Scan for the cell matching the given text and deliver its [X, Y] coordinate at center. 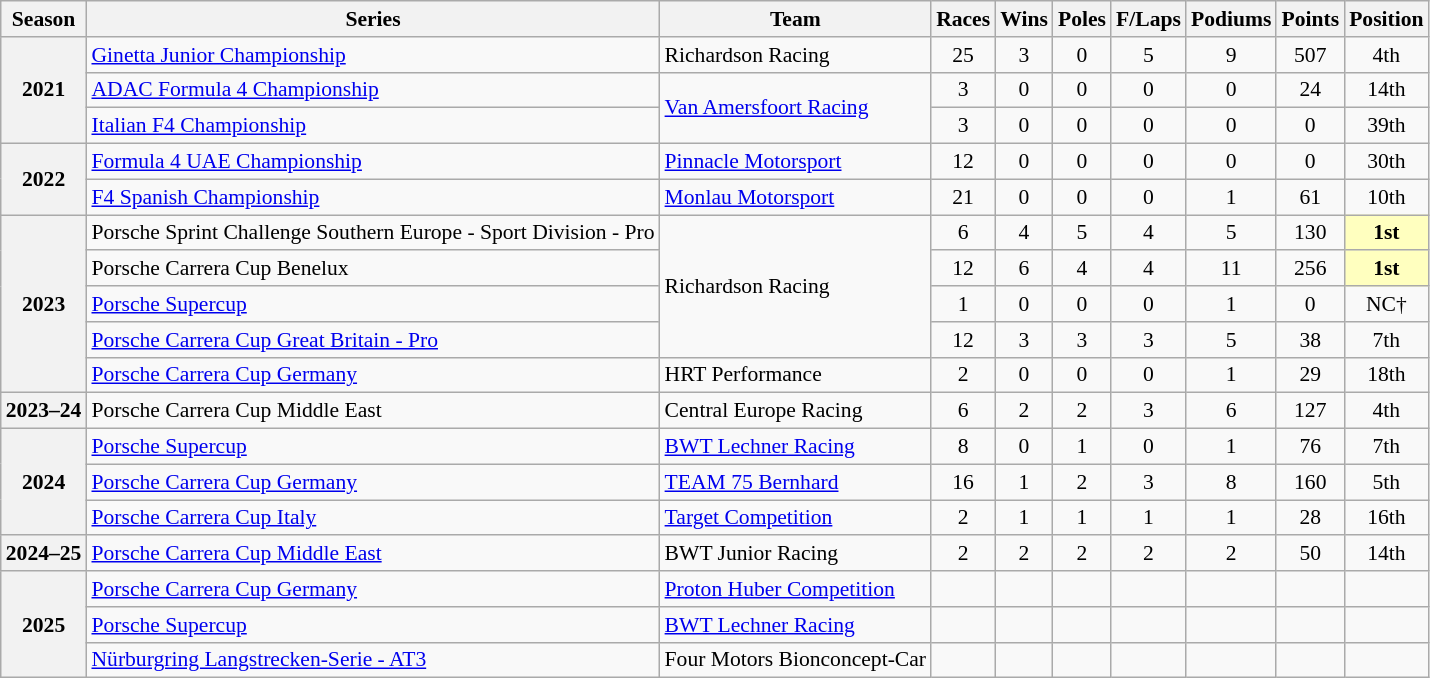
127 [1310, 411]
Monlau Motorsport [796, 197]
Nürburgring Langstrecken-Serie - AT3 [372, 660]
Porsche Carrera Cup Great Britain - Pro [372, 340]
9 [1232, 55]
5th [1386, 482]
NC† [1386, 304]
24 [1310, 90]
Team [796, 19]
F/Laps [1148, 19]
2024 [44, 482]
BWT Junior Racing [796, 554]
Central Europe Racing [796, 411]
2021 [44, 90]
Points [1310, 19]
130 [1310, 233]
ADAC Formula 4 Championship [372, 90]
28 [1310, 518]
21 [963, 197]
507 [1310, 55]
38 [1310, 340]
Season [44, 19]
Van Amersfoort Racing [796, 108]
2025 [44, 624]
30th [1386, 162]
Porsche Sprint Challenge Southern Europe - Sport Division - Pro [372, 233]
2024–25 [44, 554]
10th [1386, 197]
Proton Huber Competition [796, 589]
Podiums [1232, 19]
Formula 4 UAE Championship [372, 162]
Ginetta Junior Championship [372, 55]
Wins [1024, 19]
Poles [1082, 19]
29 [1310, 375]
Porsche Carrera Cup Benelux [372, 269]
18th [1386, 375]
Target Competition [796, 518]
50 [1310, 554]
2023 [44, 304]
16 [963, 482]
2023–24 [44, 411]
39th [1386, 126]
76 [1310, 447]
Porsche Carrera Cup Italy [372, 518]
Series [372, 19]
Italian F4 Championship [372, 126]
Position [1386, 19]
160 [1310, 482]
2022 [44, 180]
HRT Performance [796, 375]
61 [1310, 197]
TEAM 75 Bernhard [796, 482]
Four Motors Bionconcept-Car [796, 660]
256 [1310, 269]
11 [1232, 269]
16th [1386, 518]
F4 Spanish Championship [372, 197]
Races [963, 19]
25 [963, 55]
Pinnacle Motorsport [796, 162]
